Locate the cell with the specified text and output its (x, y) center coordinate. 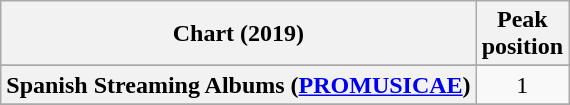
Spanish Streaming Albums (PROMUSICAE) (238, 85)
1 (522, 85)
Chart (2019) (238, 34)
Peakposition (522, 34)
